Return (x, y) of the center of cell containing provided text 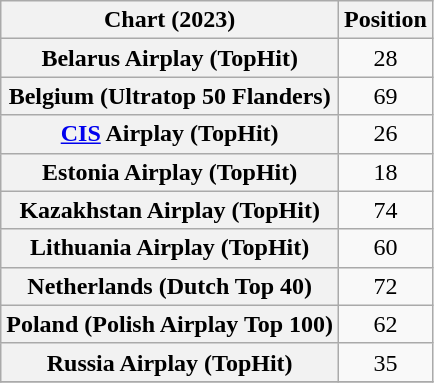
Position (386, 20)
Russia Airplay (TopHit) (170, 362)
26 (386, 134)
62 (386, 324)
Netherlands (Dutch Top 40) (170, 286)
Chart (2023) (170, 20)
Belgium (Ultratop 50 Flanders) (170, 96)
18 (386, 172)
28 (386, 58)
35 (386, 362)
Lithuania Airplay (TopHit) (170, 248)
CIS Airplay (TopHit) (170, 134)
69 (386, 96)
Estonia Airplay (TopHit) (170, 172)
72 (386, 286)
74 (386, 210)
Poland (Polish Airplay Top 100) (170, 324)
Kazakhstan Airplay (TopHit) (170, 210)
60 (386, 248)
Belarus Airplay (TopHit) (170, 58)
